Search for the cell housing the specified text and yield its (x, y) center coordinate. 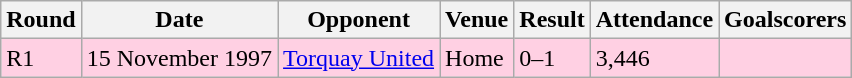
Date (179, 20)
Goalscorers (786, 20)
3,446 (654, 58)
Home (477, 58)
0–1 (552, 58)
Opponent (359, 20)
Result (552, 20)
R1 (41, 58)
Torquay United (359, 58)
Attendance (654, 20)
15 November 1997 (179, 58)
Round (41, 20)
Venue (477, 20)
